Return [X, Y] of the center of cell containing provided text 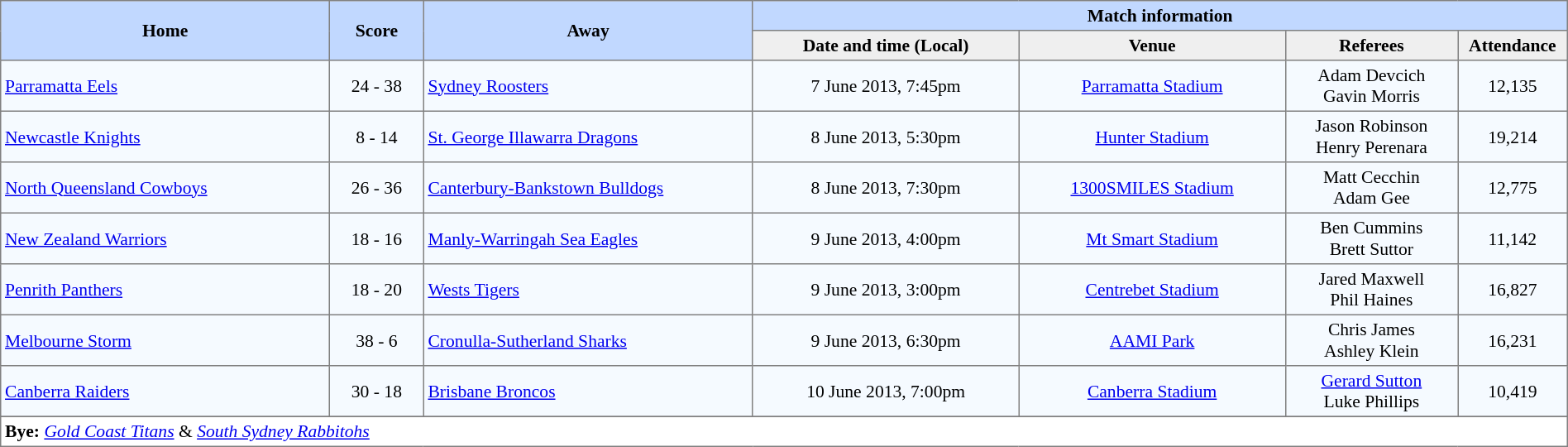
1300SMILES Stadium [1152, 188]
Home [165, 31]
North Queensland Cowboys [165, 188]
Manly-Warringah Sea Eagles [588, 238]
Attendance [1513, 46]
Venue [1152, 46]
Ben CumminsBrett Suttor [1371, 238]
New Zealand Warriors [165, 238]
11,142 [1513, 238]
16,231 [1513, 340]
Newcastle Knights [165, 137]
Penrith Panthers [165, 290]
8 - 14 [377, 137]
St. George Illawarra Dragons [588, 137]
9 June 2013, 6:30pm [886, 340]
Canberra Raiders [165, 392]
19,214 [1513, 137]
10,419 [1513, 392]
12,135 [1513, 86]
Mt Smart Stadium [1152, 238]
9 June 2013, 4:00pm [886, 238]
Cronulla-Sutherland Sharks [588, 340]
Adam DevcichGavin Morris [1371, 86]
Canterbury-Bankstown Bulldogs [588, 188]
24 - 38 [377, 86]
Match information [1159, 16]
Hunter Stadium [1152, 137]
Date and time (Local) [886, 46]
Wests Tigers [588, 290]
38 - 6 [377, 340]
Chris JamesAshley Klein [1371, 340]
12,775 [1513, 188]
Jared MaxwellPhil Haines [1371, 290]
26 - 36 [377, 188]
18 - 16 [377, 238]
Away [588, 31]
7 June 2013, 7:45pm [886, 86]
Sydney Roosters [588, 86]
9 June 2013, 3:00pm [886, 290]
Jason RobinsonHenry Perenara [1371, 137]
Gerard SuttonLuke Phillips [1371, 392]
8 June 2013, 5:30pm [886, 137]
Matt CecchinAdam Gee [1371, 188]
Brisbane Broncos [588, 392]
Referees [1371, 46]
Score [377, 31]
Parramatta Eels [165, 86]
18 - 20 [377, 290]
Centrebet Stadium [1152, 290]
10 June 2013, 7:00pm [886, 392]
Parramatta Stadium [1152, 86]
16,827 [1513, 290]
Melbourne Storm [165, 340]
Canberra Stadium [1152, 392]
30 - 18 [377, 392]
Bye: Gold Coast Titans & South Sydney Rabbitohs [784, 431]
8 June 2013, 7:30pm [886, 188]
AAMI Park [1152, 340]
